For the text-containing cell, return its midpoint in [X, Y] coordinate format. 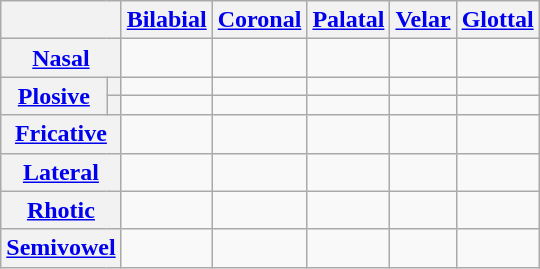
Rhotic [61, 210]
Coronal [260, 20]
Glottal [498, 20]
Semivowel [61, 248]
Fricative [61, 134]
Lateral [61, 172]
Velar [423, 20]
Bilabial [166, 20]
Plosive [54, 96]
Palatal [348, 20]
Nasal [61, 58]
